Find where the given text appears and provide that cell's center as (X, Y) coordinate. 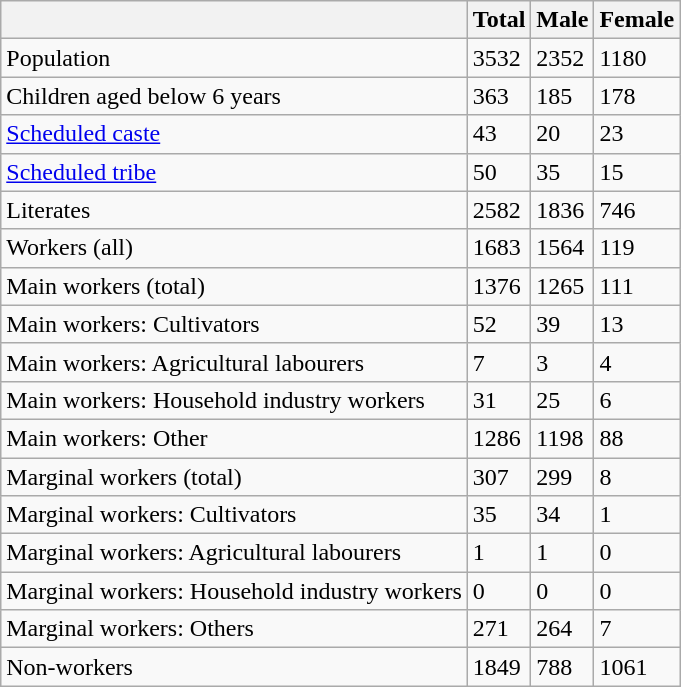
264 (562, 629)
25 (562, 400)
Marginal workers: Agricultural labourers (234, 553)
Main workers: Agricultural labourers (234, 362)
746 (637, 210)
299 (562, 477)
31 (499, 400)
Literates (234, 210)
Marginal workers: Cultivators (234, 515)
43 (499, 134)
1564 (562, 248)
23 (637, 134)
Marginal workers: Household industry workers (234, 591)
307 (499, 477)
Scheduled tribe (234, 172)
20 (562, 134)
52 (499, 324)
Main workers: Other (234, 438)
2352 (562, 58)
Children aged below 6 years (234, 96)
34 (562, 515)
Non-workers (234, 667)
Scheduled caste (234, 134)
3 (562, 362)
1836 (562, 210)
1286 (499, 438)
Main workers: Household industry workers (234, 400)
3532 (499, 58)
363 (499, 96)
788 (562, 667)
88 (637, 438)
8 (637, 477)
4 (637, 362)
Male (562, 20)
1265 (562, 286)
50 (499, 172)
Total (499, 20)
Main workers: Cultivators (234, 324)
Marginal workers (total) (234, 477)
111 (637, 286)
Female (637, 20)
178 (637, 96)
1061 (637, 667)
1849 (499, 667)
Population (234, 58)
6 (637, 400)
15 (637, 172)
13 (637, 324)
39 (562, 324)
Workers (all) (234, 248)
119 (637, 248)
2582 (499, 210)
Marginal workers: Others (234, 629)
271 (499, 629)
185 (562, 96)
1683 (499, 248)
1376 (499, 286)
1180 (637, 58)
Main workers (total) (234, 286)
1198 (562, 438)
